Return (x, y) of the center of cell containing provided text 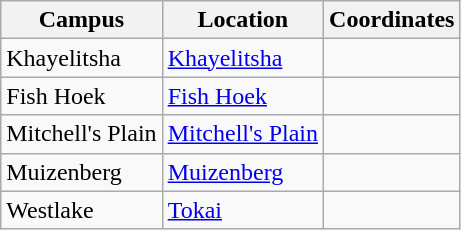
Westlake (82, 210)
Location (242, 20)
Campus (82, 20)
Tokai (242, 210)
Coordinates (392, 20)
